For the text-containing cell, return its midpoint in [X, Y] coordinate format. 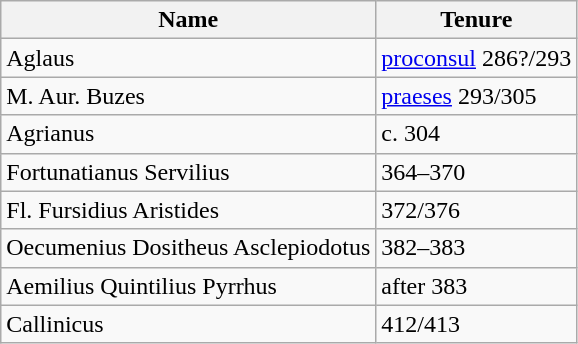
Oecumenius Dositheus Asclepiodotus [188, 248]
Callinicus [188, 324]
praeses 293/305 [476, 96]
Aglaus [188, 58]
Fl. Fursidius Aristides [188, 210]
382–383 [476, 248]
Tenure [476, 20]
412/413 [476, 324]
Name [188, 20]
M. Aur. Buzes [188, 96]
372/376 [476, 210]
proconsul 286?/293 [476, 58]
Agrianus [188, 134]
after 383 [476, 286]
Aemilius Quintilius Pyrrhus [188, 286]
Fortunatianus Servilius [188, 172]
c. 304 [476, 134]
364–370 [476, 172]
